Output the [x, y] coordinate of the center of the cell containing the given text.  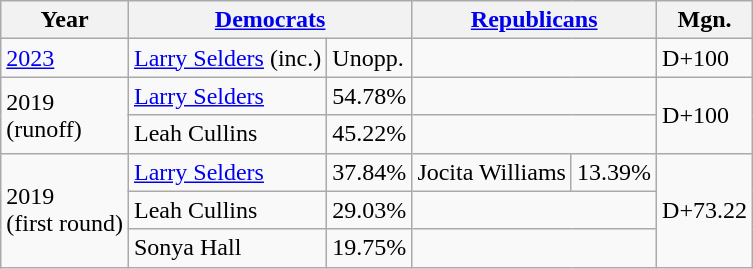
29.03% [370, 210]
54.78% [370, 96]
19.75% [370, 248]
D+73.22 [705, 210]
Larry Selders (inc.) [227, 58]
2019(first round) [65, 210]
13.39% [614, 172]
Jocita Williams [492, 172]
37.84% [370, 172]
2023 [65, 58]
Mgn. [705, 20]
Year [65, 20]
Democrats [270, 20]
Unopp. [370, 58]
Sonya Hall [227, 248]
45.22% [370, 134]
Republicans [534, 20]
2019(runoff) [65, 115]
